Output the [x, y] coordinate of the center of the cell containing the given text.  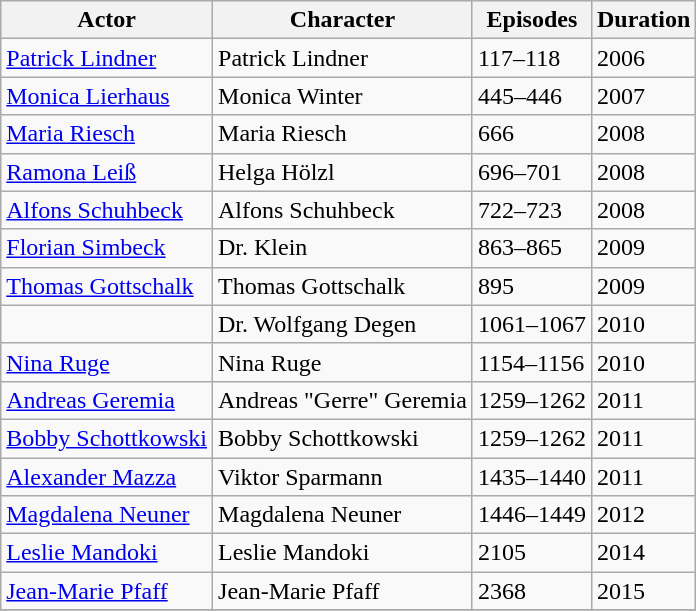
2014 [643, 553]
Monica Winter [343, 96]
2105 [532, 553]
1446–1449 [532, 515]
Helga Hölzl [343, 172]
2368 [532, 591]
Dr. Wolfgang Degen [343, 324]
2006 [643, 58]
722–723 [532, 210]
Viktor Sparmann [343, 477]
117–118 [532, 58]
863–865 [532, 248]
2015 [643, 591]
Andreas "Gerre" Geremia [343, 400]
895 [532, 286]
696–701 [532, 172]
Duration [643, 20]
Actor [107, 20]
Monica Lierhaus [107, 96]
1154–1156 [532, 362]
666 [532, 134]
Character [343, 20]
1435–1440 [532, 477]
445–446 [532, 96]
2007 [643, 96]
Ramona Leiß [107, 172]
2012 [643, 515]
Dr. Klein [343, 248]
Florian Simbeck [107, 248]
Andreas Geremia [107, 400]
1061–1067 [532, 324]
Alexander Mazza [107, 477]
Episodes [532, 20]
